Capture the cell that displays the provided text and extract its [x, y] central coordinate. 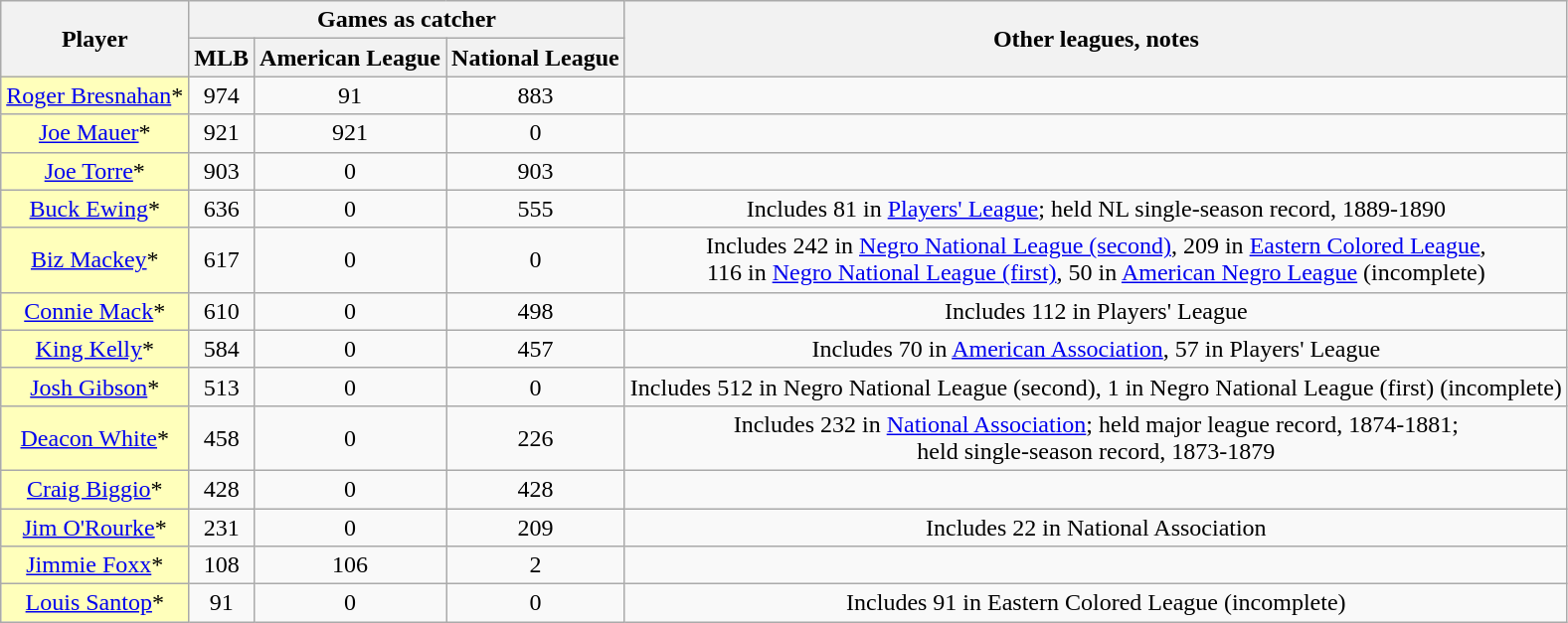
Craig Biggio* [95, 489]
Joe Mauer* [95, 133]
2 [536, 565]
Games as catcher [408, 20]
458 [222, 437]
American League [350, 58]
Includes 512 in Negro National League (second), 1 in Negro National League (first) (incomplete) [1096, 387]
Roger Bresnahan* [95, 95]
883 [536, 95]
MLB [222, 58]
209 [536, 528]
Josh Gibson* [95, 387]
231 [222, 528]
Includes 70 in American Association, 57 in Players' League [1096, 349]
584 [222, 349]
Includes 22 in National Association [1096, 528]
Includes 81 in Players' League; held NL single-season record, 1889-1890 [1096, 209]
106 [350, 565]
Joe Torre* [95, 171]
226 [536, 437]
Deacon White* [95, 437]
Connie Mack* [95, 311]
Louis Santop* [95, 603]
636 [222, 209]
National League [536, 58]
Jimmie Foxx* [95, 565]
513 [222, 387]
457 [536, 349]
Includes 232 in National Association; held major league record, 1874-1881; held single-season record, 1873-1879 [1096, 437]
108 [222, 565]
617 [222, 260]
Includes 112 in Players' League [1096, 311]
Other leagues, notes [1096, 39]
Buck Ewing* [95, 209]
610 [222, 311]
Biz Mackey* [95, 260]
555 [536, 209]
Player [95, 39]
974 [222, 95]
Includes 91 in Eastern Colored League (incomplete) [1096, 603]
498 [536, 311]
King Kelly* [95, 349]
Jim O'Rourke* [95, 528]
